Determine the [x, y] coordinate at the center of the cell enclosing the given text.  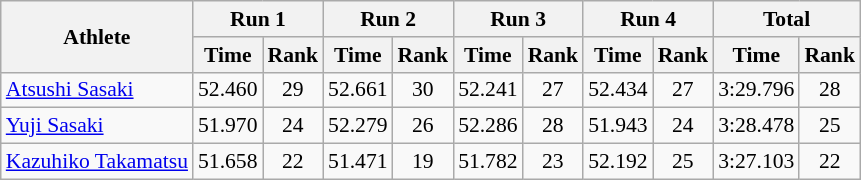
52.241 [488, 90]
52.434 [618, 90]
Yuji Sasaki [97, 126]
51.970 [228, 126]
Atsushi Sasaki [97, 90]
Run 4 [648, 19]
29 [292, 90]
51.782 [488, 162]
19 [424, 162]
Run 3 [518, 19]
52.661 [358, 90]
52.192 [618, 162]
Run 1 [258, 19]
52.460 [228, 90]
3:27.103 [756, 162]
Total [786, 19]
52.279 [358, 126]
51.943 [618, 126]
26 [424, 126]
51.658 [228, 162]
23 [554, 162]
Kazuhiko Takamatsu [97, 162]
51.471 [358, 162]
3:29.796 [756, 90]
30 [424, 90]
Athlete [97, 36]
3:28.478 [756, 126]
52.286 [488, 126]
Run 2 [388, 19]
